Extract the [x, y] coordinate from the center of the cell holding the provided text.  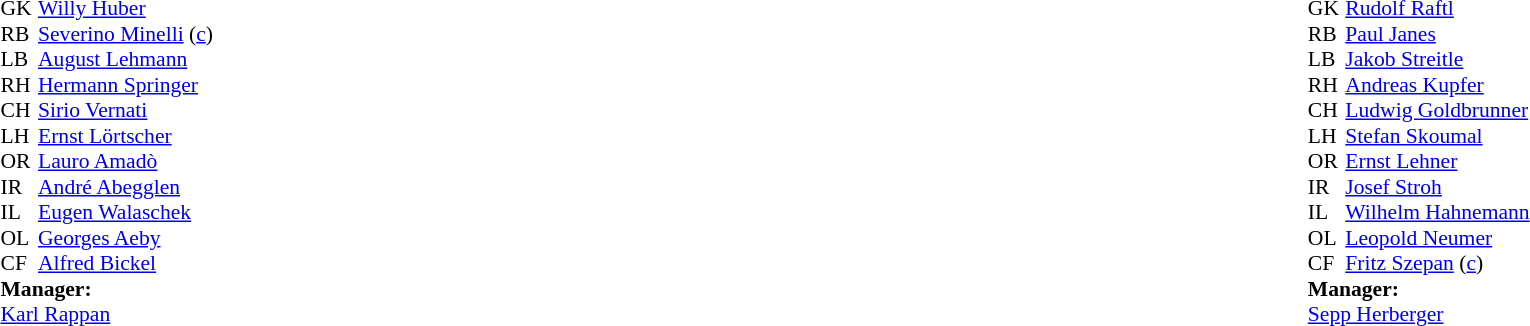
Georges Aeby [126, 238]
Sirio Vernati [126, 111]
Josef Stroh [1437, 187]
August Lehmann [126, 59]
Wilhelm Hahnemann [1437, 213]
Ernst Lörtscher [126, 136]
Severino Minelli (c) [126, 34]
Paul Janes [1437, 34]
Alfred Bickel [126, 263]
Jakob Streitle [1437, 59]
Fritz Szepan (c) [1437, 263]
Leopold Neumer [1437, 238]
Lauro Amadò [126, 161]
André Abegglen [126, 187]
Eugen Walaschek [126, 213]
Hermann Springer [126, 85]
Stefan Skoumal [1437, 136]
Ernst Lehner [1437, 161]
Ludwig Goldbrunner [1437, 111]
Andreas Kupfer [1437, 85]
